From the cell containing the given text, extract its center point as (X, Y) coordinate. 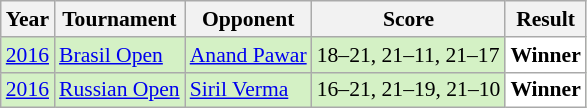
Year (28, 19)
Opponent (248, 19)
Russian Open (120, 90)
Tournament (120, 19)
Brasil Open (120, 55)
Score (409, 19)
Result (546, 19)
18–21, 21–11, 21–17 (409, 55)
16–21, 21–19, 21–10 (409, 90)
Anand Pawar (248, 55)
Siril Verma (248, 90)
